Identify which cell holds the provided text, then report its (x, y) central coordinate. 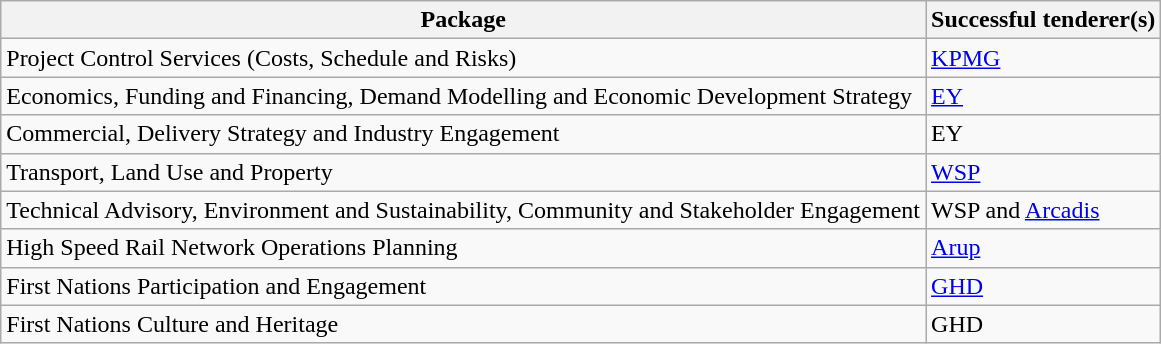
Transport, Land Use and Property (464, 172)
WSP and Arcadis (1044, 210)
Project Control Services (Costs, Schedule and Risks) (464, 58)
Package (464, 20)
High Speed Rail Network Operations Planning (464, 248)
KPMG (1044, 58)
WSP (1044, 172)
Economics, Funding and Financing, Demand Modelling and Economic Development Strategy (464, 96)
First Nations Culture and Heritage (464, 324)
Arup (1044, 248)
Successful tenderer(s) (1044, 20)
Technical Advisory, Environment and Sustainability, Community and Stakeholder Engagement (464, 210)
Commercial, Delivery Strategy and Industry Engagement (464, 134)
First Nations Participation and Engagement (464, 286)
